Output the [X, Y] coordinate of the center of the cell containing the given text.  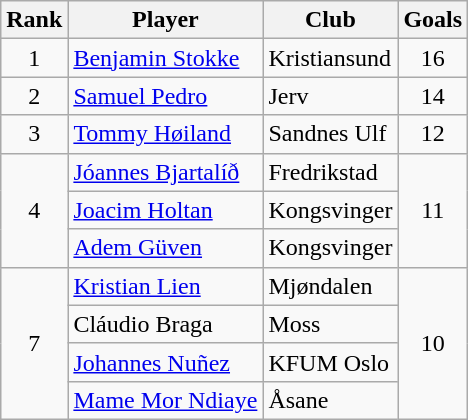
Player [166, 20]
Club [330, 20]
14 [433, 96]
Mame Mor Ndiaye [166, 400]
Jóannes Bjartalíð [166, 172]
Sandnes Ulf [330, 134]
Åsane [330, 400]
2 [34, 96]
Joacim Holtan [166, 210]
Mjøndalen [330, 286]
Goals [433, 20]
Rank [34, 20]
16 [433, 58]
7 [34, 343]
Fredrikstad [330, 172]
Adem Güven [166, 248]
Tommy Høiland [166, 134]
Benjamin Stokke [166, 58]
KFUM Oslo [330, 362]
Kristian Lien [166, 286]
Moss [330, 324]
Johannes Nuñez [166, 362]
3 [34, 134]
12 [433, 134]
1 [34, 58]
Kristiansund [330, 58]
10 [433, 343]
Jerv [330, 96]
4 [34, 210]
11 [433, 210]
Cláudio Braga [166, 324]
Samuel Pedro [166, 96]
